Extract the (X, Y) coordinate from the center of the cell holding the provided text.  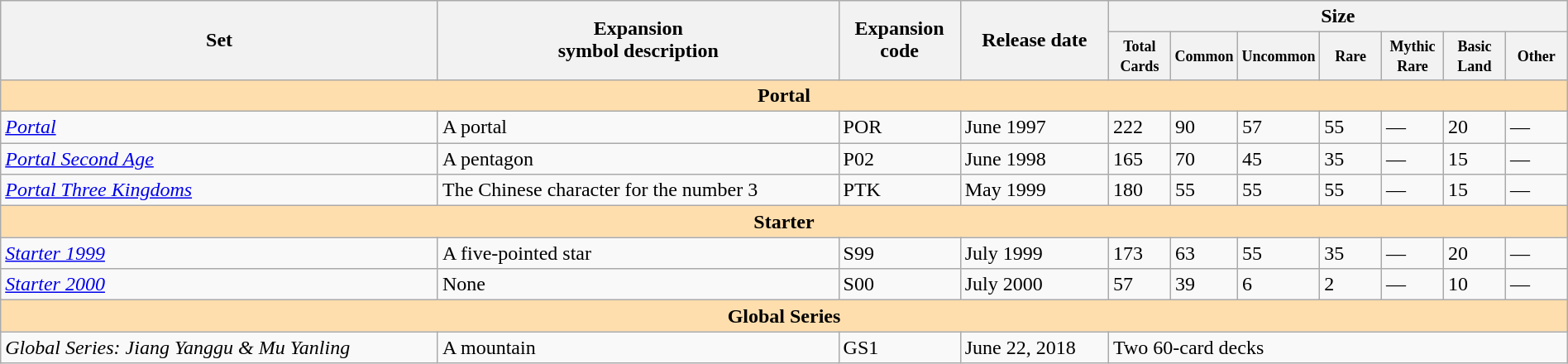
45 (1279, 159)
180 (1140, 190)
Release date (1034, 41)
June 1998 (1034, 159)
Uncommon (1279, 56)
Starter 1999 (220, 253)
A pentagon (638, 159)
None (638, 285)
GS1 (900, 347)
173 (1140, 253)
90 (1204, 127)
Global Series: Jiang Yanggu & Mu Yanling (220, 347)
S99 (900, 253)
May 1999 (1034, 190)
The Chinese character for the number 3 (638, 190)
A portal (638, 127)
S00 (900, 285)
Portal Three Kingdoms (220, 190)
39 (1204, 285)
Other (1537, 56)
Two 60-card decks (1338, 347)
6 (1279, 285)
10 (1474, 285)
Size (1338, 17)
June 22, 2018 (1034, 347)
July 1999 (1034, 253)
P02 (900, 159)
Rare (1351, 56)
2 (1351, 285)
Starter 2000 (220, 285)
165 (1140, 159)
Total Cards (1140, 56)
July 2000 (1034, 285)
PTK (900, 190)
63 (1204, 253)
Starter (784, 222)
70 (1204, 159)
A mountain (638, 347)
Mythic Rare (1413, 56)
POR (900, 127)
Expansionsymbol description (638, 41)
Basic Land (1474, 56)
Expansioncode (900, 41)
Set (220, 41)
Global Series (784, 316)
Portal Second Age (220, 159)
222 (1140, 127)
Common (1204, 56)
June 1997 (1034, 127)
A five-pointed star (638, 253)
